Pinpoint the cell where the given text exists, returning its [x, y] midpoint coordinate. 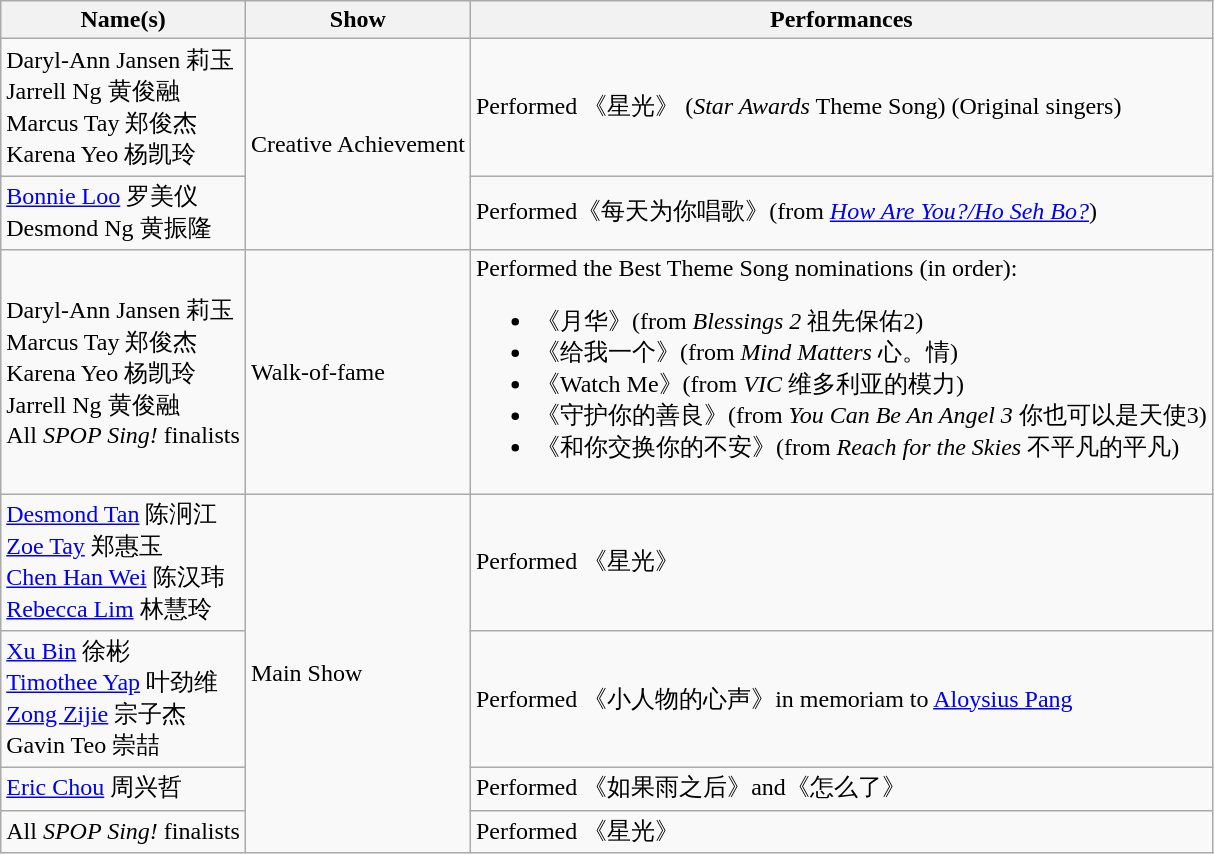
Performed 《星光》 (Star Awards Theme Song) (Original singers) [841, 108]
Performed 《如果雨之后》and《怎么了》 [841, 790]
Name(s) [124, 20]
Main Show [358, 674]
Desmond Tan 陈泂江 Zoe Tay 郑惠玉Chen Han Wei 陈汉玮 Rebecca Lim 林慧玲 [124, 562]
Creative Achievement [358, 144]
Show [358, 20]
Walk-of-fame [358, 372]
Eric Chou 周兴哲 [124, 790]
Performances [841, 20]
Bonnie Loo 罗美仪 Desmond Ng 黄振隆 [124, 213]
Daryl-Ann Jansen 莉玉 Jarrell Ng 黄俊融 Marcus Tay 郑俊杰 Karena Yeo 杨凯玲 [124, 108]
All SPOP Sing! finalists [124, 832]
Performed《每天为你唱歌》(from How Are You?/Ho Seh Bo?) [841, 213]
Performed 《小人物的心声》in memoriam to Aloysius Pang [841, 700]
Daryl-Ann Jansen 莉玉Marcus Tay 郑俊杰 Karena Yeo 杨凯玲Jarrell Ng 黄俊融All SPOP Sing! finalists [124, 372]
Xu Bin 徐彬Timothee Yap 叶劲维 Zong Zijie 宗子杰 Gavin Teo 崇喆 [124, 700]
